Find where the given text appears and provide that cell's center as (X, Y) coordinate. 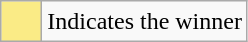
Indicates the winner (145, 22)
